Detect which cell encompasses the target text, then output its [X, Y] center coordinate. 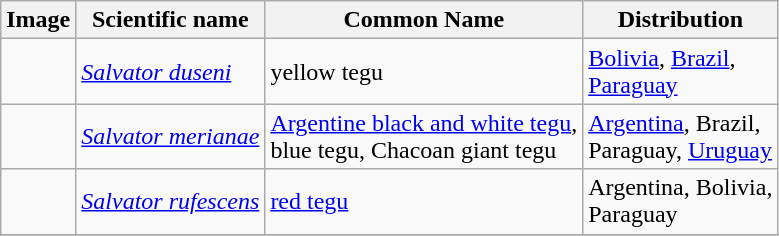
Salvator duseni [170, 72]
Image [38, 20]
Distribution [680, 20]
Scientific name [170, 20]
Argentina, Brazil,Paraguay, Uruguay [680, 136]
Salvator merianae [170, 136]
Bolivia, Brazil,Paraguay [680, 72]
Common Name [424, 20]
yellow tegu [424, 72]
Argentina, Bolivia,Paraguay [680, 202]
red tegu [424, 202]
Argentine black and white tegu,blue tegu, Chacoan giant tegu [424, 136]
Salvator rufescens [170, 202]
